Detect which cell encompasses the target text, then output its [X, Y] center coordinate. 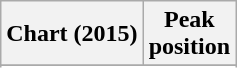
Peakposition [189, 34]
Chart (2015) [72, 34]
